Pinpoint the cell where the given text exists, returning its [x, y] midpoint coordinate. 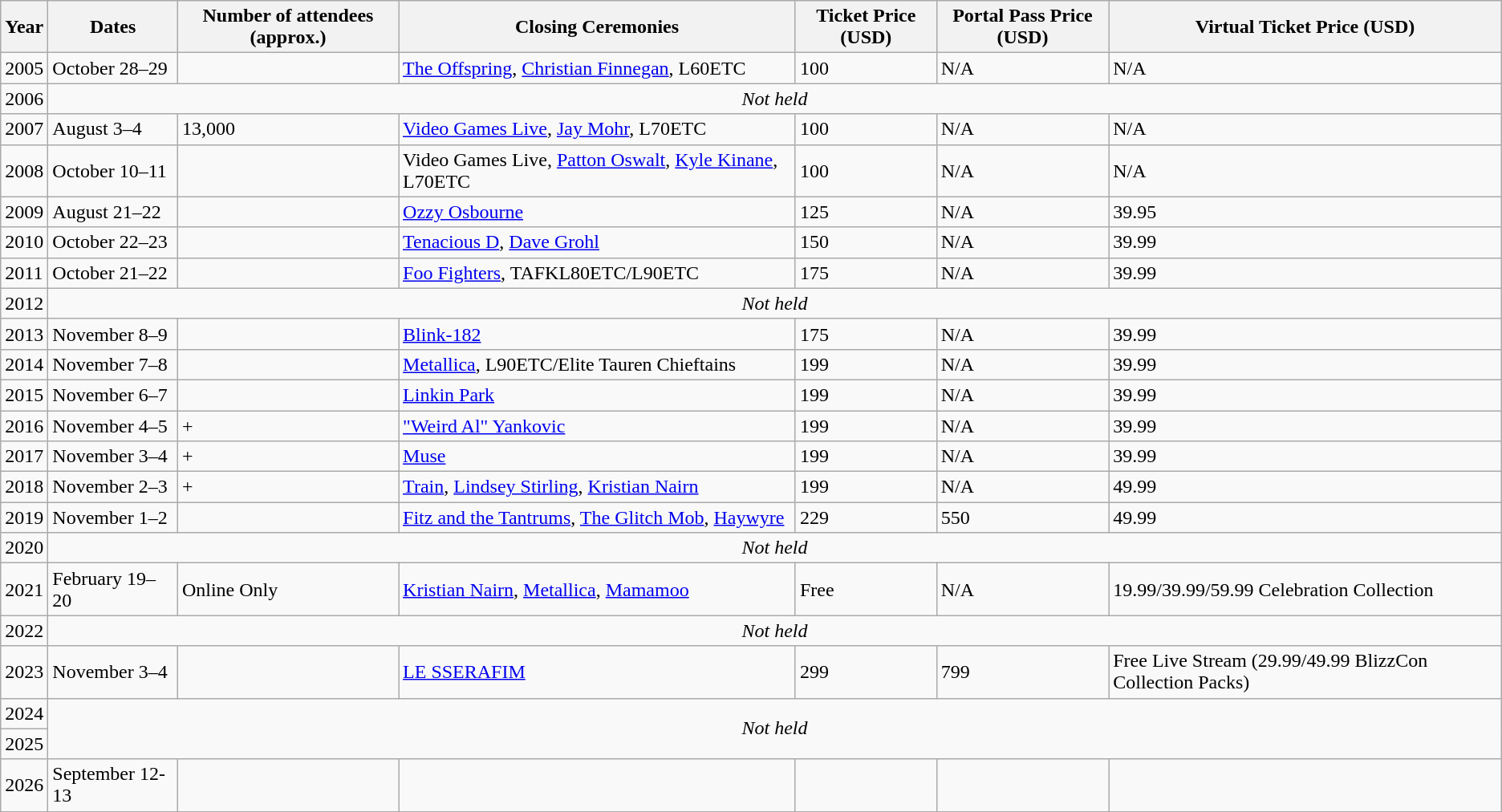
Kristian Nairn, Metallica, Mamamoo [597, 589]
2019 [24, 518]
550 [1022, 518]
Metallica, L90ETC/Elite Tauren Chieftains [597, 364]
2006 [24, 99]
2026 [24, 785]
2020 [24, 548]
2009 [24, 212]
125 [866, 212]
LE SSERAFIM [597, 672]
September 12-13 [113, 785]
2008 [24, 170]
2017 [24, 457]
Video Games Live, Patton Oswalt, Kyle Kinane, L70ETC [597, 170]
150 [866, 242]
Dates [113, 27]
2023 [24, 672]
November 4–5 [113, 426]
19.99/39.99/59.99 Celebration Collection [1305, 589]
November 6–7 [113, 395]
2016 [24, 426]
November 8–9 [113, 334]
Free [866, 589]
2012 [24, 303]
October 10–11 [113, 170]
13,000 [287, 129]
Free Live Stream (29.99/49.99 BlizzCon Collection Packs) [1305, 672]
Muse [597, 457]
November 2–3 [113, 487]
2024 [24, 713]
Video Games Live, Jay Mohr, L70ETC [597, 129]
The Offspring, Christian Finnegan, L60ETC [597, 68]
2022 [24, 631]
Online Only [287, 589]
February 19–20 [113, 589]
Number of attendees (approx.) [287, 27]
2018 [24, 487]
Portal Pass Price (USD) [1022, 27]
Year [24, 27]
229 [866, 518]
2011 [24, 273]
Ozzy Osbourne [597, 212]
Closing Ceremonies [597, 27]
October 22–23 [113, 242]
Fitz and the Tantrums, The Glitch Mob, Haywyre [597, 518]
August 21–22 [113, 212]
39.95 [1305, 212]
Virtual Ticket Price (USD) [1305, 27]
October 21–22 [113, 273]
2007 [24, 129]
799 [1022, 672]
2015 [24, 395]
November 1–2 [113, 518]
2013 [24, 334]
Tenacious D, Dave Grohl [597, 242]
2010 [24, 242]
2014 [24, 364]
November 7–8 [113, 364]
2021 [24, 589]
Ticket Price (USD) [866, 27]
October 28–29 [113, 68]
August 3–4 [113, 129]
2005 [24, 68]
Train, Lindsey Stirling, Kristian Nairn [597, 487]
2025 [24, 744]
299 [866, 672]
"Weird Al" Yankovic [597, 426]
Foo Fighters, TAFKL80ETC/L90ETC [597, 273]
Linkin Park [597, 395]
Blink-182 [597, 334]
